Detect which cell encompasses the target text, then output its (x, y) center coordinate. 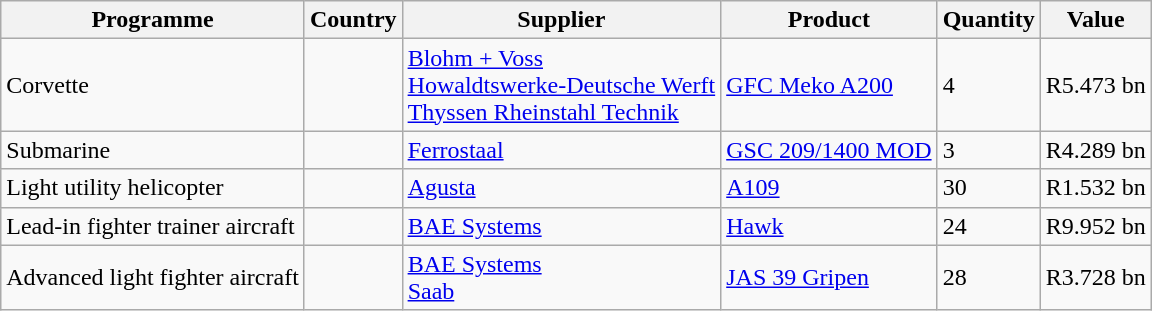
Corvette (153, 85)
Supplier (562, 20)
A109 (829, 188)
Value (1096, 20)
Light utility helicopter (153, 188)
Product (829, 20)
Quantity (988, 20)
BAE Systems (562, 226)
30 (988, 188)
Ferrostaal (562, 150)
R9.952 bn (1096, 226)
Hawk (829, 226)
GFC Meko A200 (829, 85)
Submarine (153, 150)
Advanced light fighter aircraft (153, 278)
Agusta (562, 188)
R4.289 bn (1096, 150)
JAS 39 Gripen (829, 278)
24 (988, 226)
3 (988, 150)
GSC 209/1400 MOD (829, 150)
R1.532 bn (1096, 188)
28 (988, 278)
Country (353, 20)
R3.728 bn (1096, 278)
Programme (153, 20)
BAE SystemsSaab (562, 278)
4 (988, 85)
Blohm + VossHowaldtswerke-Deutsche WerftThyssen Rheinstahl Technik (562, 85)
Lead-in fighter trainer aircraft (153, 226)
R5.473 bn (1096, 85)
